Find where the given text appears and provide that cell's center as [x, y] coordinate. 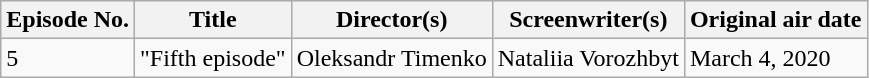
Episode No. [68, 20]
March 4, 2020 [776, 58]
Oleksandr Timenko [392, 58]
5 [68, 58]
Screenwriter(s) [588, 20]
Director(s) [392, 20]
Nataliia Vorozhbyt [588, 58]
Original air date [776, 20]
"Fifth episode" [214, 58]
Title [214, 20]
